Provide the (x, y) coordinate of the cell's center where the given text is located.  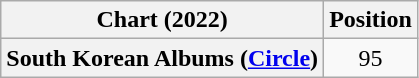
95 (371, 58)
Position (371, 20)
Chart (2022) (162, 20)
South Korean Albums (Circle) (162, 58)
